From the cell containing the given text, extract its center point as [x, y] coordinate. 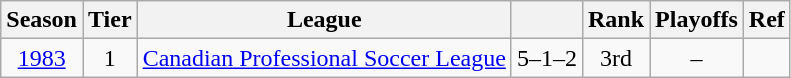
1983 [42, 58]
Playoffs [697, 20]
Ref [766, 20]
Tier [110, 20]
Rank [616, 20]
Canadian Professional Soccer League [324, 58]
1 [110, 58]
3rd [616, 58]
League [324, 20]
5–1–2 [546, 58]
– [697, 58]
Season [42, 20]
